From the cell containing the given text, extract its center point as [x, y] coordinate. 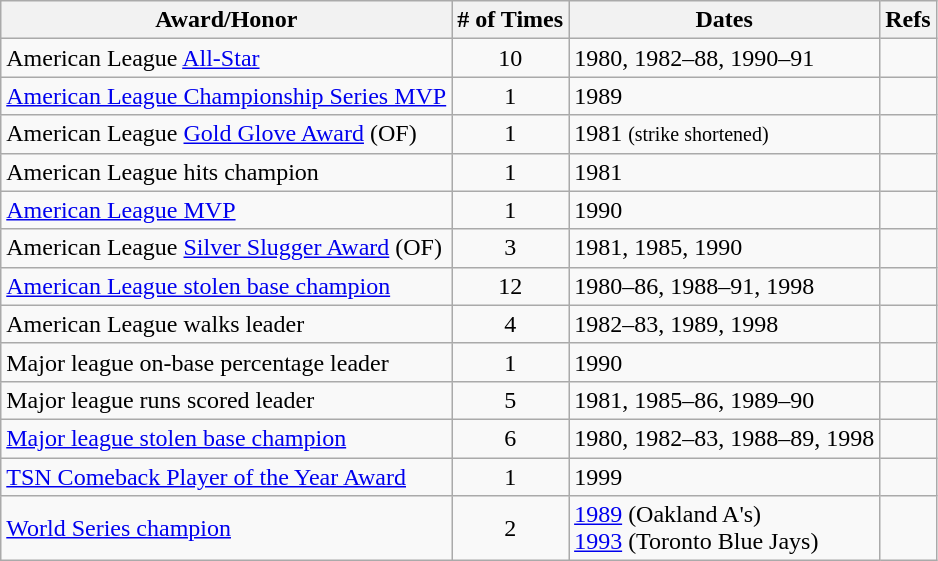
American League All-Star [226, 58]
1981, 1985–86, 1989–90 [724, 400]
Major league on-base percentage leader [226, 362]
6 [510, 438]
1989 (Oakland A's)1993 (Toronto Blue Jays) [724, 528]
# of Times [510, 20]
1989 [724, 96]
American League Championship Series MVP [226, 96]
American League Gold Glove Award (OF) [226, 134]
1980, 1982–83, 1988–89, 1998 [724, 438]
American League Silver Slugger Award (OF) [226, 248]
Refs [908, 20]
3 [510, 248]
1981 (strike shortened) [724, 134]
American League walks leader [226, 324]
1981, 1985, 1990 [724, 248]
TSN Comeback Player of the Year Award [226, 477]
12 [510, 286]
4 [510, 324]
1999 [724, 477]
1981 [724, 172]
1980–86, 1988–91, 1998 [724, 286]
Major league stolen base champion [226, 438]
1982–83, 1989, 1998 [724, 324]
2 [510, 528]
1980, 1982–88, 1990–91 [724, 58]
American League hits champion [226, 172]
American League MVP [226, 210]
American League stolen base champion [226, 286]
Major league runs scored leader [226, 400]
5 [510, 400]
10 [510, 58]
Award/Honor [226, 20]
Dates [724, 20]
World Series champion [226, 528]
